Identify which cell holds the provided text, then report its [X, Y] central coordinate. 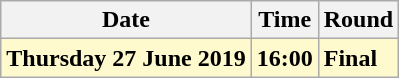
Final [358, 58]
Date [126, 20]
16:00 [284, 58]
Round [358, 20]
Thursday 27 June 2019 [126, 58]
Time [284, 20]
